For the text-containing cell, return its midpoint in (X, Y) coordinate format. 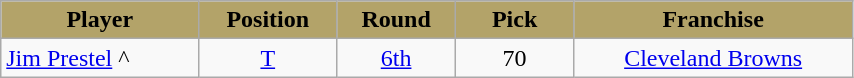
Round (396, 20)
Player (100, 20)
T (268, 58)
Jim Prestel ^ (100, 58)
Franchise (714, 20)
Pick (514, 20)
Position (268, 20)
Cleveland Browns (714, 58)
6th (396, 58)
70 (514, 58)
